From the cell containing the given text, extract its center point as (X, Y) coordinate. 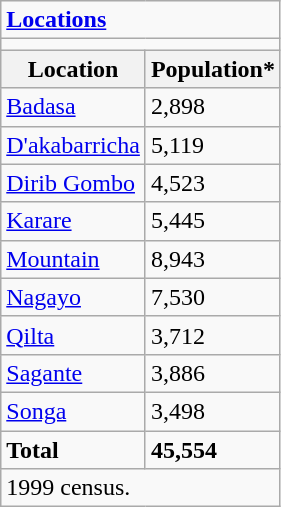
Total (74, 449)
Locations (141, 20)
Population* (212, 69)
5,445 (212, 221)
4,523 (212, 183)
3,498 (212, 411)
5,119 (212, 145)
Location (74, 69)
8,943 (212, 259)
D'akabarricha (74, 145)
3,712 (212, 335)
Badasa (74, 107)
Karare (74, 221)
2,898 (212, 107)
Sagante (74, 373)
Mountain (74, 259)
Dirib Gombo (74, 183)
7,530 (212, 297)
3,886 (212, 373)
Songa (74, 411)
Nagayo (74, 297)
1999 census. (141, 488)
Qilta (74, 335)
45,554 (212, 449)
